Locate the cell with the specified text and output its [X, Y] center coordinate. 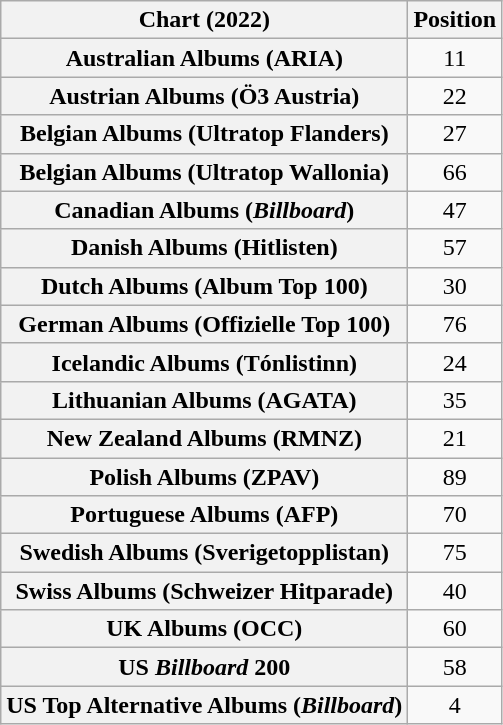
76 [455, 324]
60 [455, 629]
40 [455, 591]
Australian Albums (ARIA) [204, 58]
21 [455, 438]
Position [455, 20]
Swedish Albums (Sverigetopplistan) [204, 553]
US Top Alternative Albums (Billboard) [204, 705]
66 [455, 172]
58 [455, 667]
Portuguese Albums (AFP) [204, 515]
35 [455, 400]
US Billboard 200 [204, 667]
Icelandic Albums (Tónlistinn) [204, 362]
70 [455, 515]
4 [455, 705]
UK Albums (OCC) [204, 629]
Canadian Albums (Billboard) [204, 210]
30 [455, 286]
24 [455, 362]
Austrian Albums (Ö3 Austria) [204, 96]
Belgian Albums (Ultratop Wallonia) [204, 172]
47 [455, 210]
Chart (2022) [204, 20]
Polish Albums (ZPAV) [204, 477]
57 [455, 248]
75 [455, 553]
Lithuanian Albums (AGATA) [204, 400]
27 [455, 134]
Danish Albums (Hitlisten) [204, 248]
Belgian Albums (Ultratop Flanders) [204, 134]
Dutch Albums (Album Top 100) [204, 286]
89 [455, 477]
New Zealand Albums (RMNZ) [204, 438]
German Albums (Offizielle Top 100) [204, 324]
Swiss Albums (Schweizer Hitparade) [204, 591]
11 [455, 58]
22 [455, 96]
